Extract the [X, Y] coordinate from the center of the cell holding the provided text.  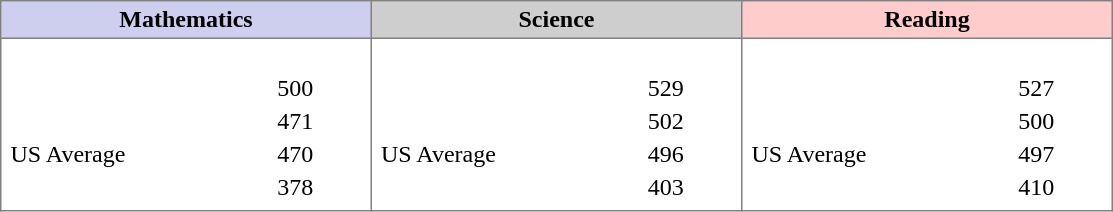
403 [690, 187]
Mathematics [186, 20]
500 471 US Average 470 378 [186, 124]
497 [1060, 155]
502 [690, 121]
496 [690, 155]
471 [320, 121]
Reading [927, 20]
527 500 US Average 497 410 [927, 124]
378 [320, 187]
529 502 US Average 496 403 [556, 124]
Science [556, 20]
527 [1060, 89]
410 [1060, 187]
470 [320, 155]
529 [690, 89]
